Scan for the cell matching the given text and deliver its (x, y) coordinate at center. 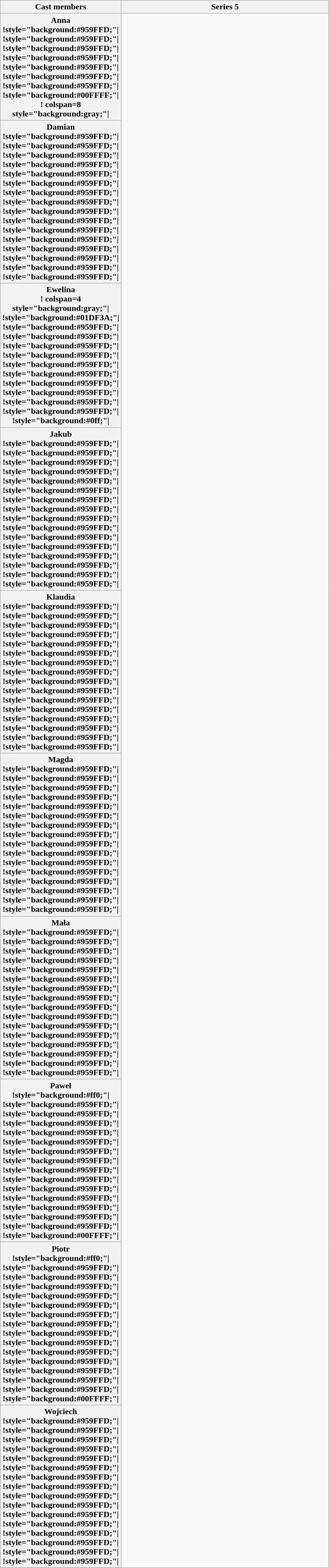
Cast members (61, 7)
Series 5 (225, 7)
